Extract the [x, y] coordinate from the center of the cell holding the provided text.  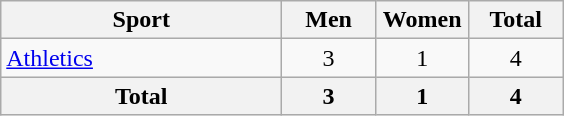
Athletics [142, 58]
Sport [142, 20]
Men [329, 20]
Women [422, 20]
